Search for the cell housing the specified text and yield its (X, Y) center coordinate. 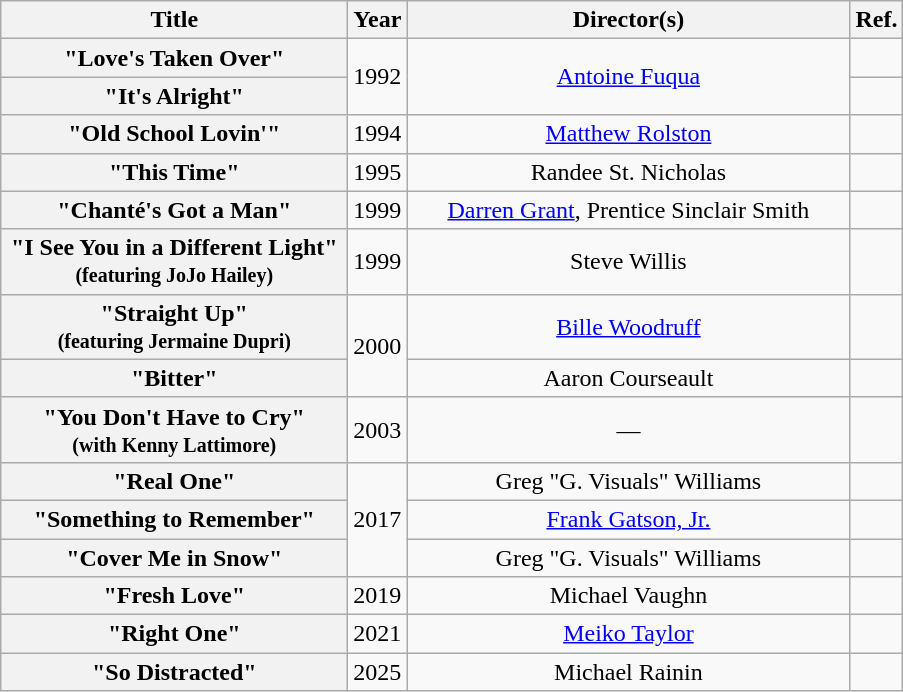
Title (174, 20)
Frank Gatson, Jr. (628, 519)
"Chanté's Got a Man" (174, 210)
2017 (378, 519)
Year (378, 20)
"Something to Remember" (174, 519)
"This Time" (174, 172)
"Bitter" (174, 378)
Michael Rainin (628, 672)
2025 (378, 672)
Meiko Taylor (628, 634)
"You Don't Have to Cry"(with Kenny Lattimore) (174, 430)
"Cover Me in Snow" (174, 557)
"I See You in a Different Light"(featuring JoJo Hailey) (174, 262)
Aaron Courseault (628, 378)
Darren Grant, Prentice Sinclair Smith (628, 210)
2000 (378, 346)
Randee St. Nicholas (628, 172)
"It's Alright" (174, 96)
Director(s) (628, 20)
Antoine Fuqua (628, 77)
1995 (378, 172)
Michael Vaughn (628, 596)
— (628, 430)
"Fresh Love" (174, 596)
1994 (378, 134)
Steve Willis (628, 262)
"So Distracted" (174, 672)
"Right One" (174, 634)
2021 (378, 634)
2019 (378, 596)
"Real One" (174, 481)
"Straight Up"(featuring Jermaine Dupri) (174, 326)
Matthew Rolston (628, 134)
"Old School Lovin'" (174, 134)
1992 (378, 77)
Ref. (876, 20)
"Love's Taken Over" (174, 58)
Bille Woodruff (628, 326)
2003 (378, 430)
